Determine the (X, Y) coordinate at the center of the cell enclosing the given text.  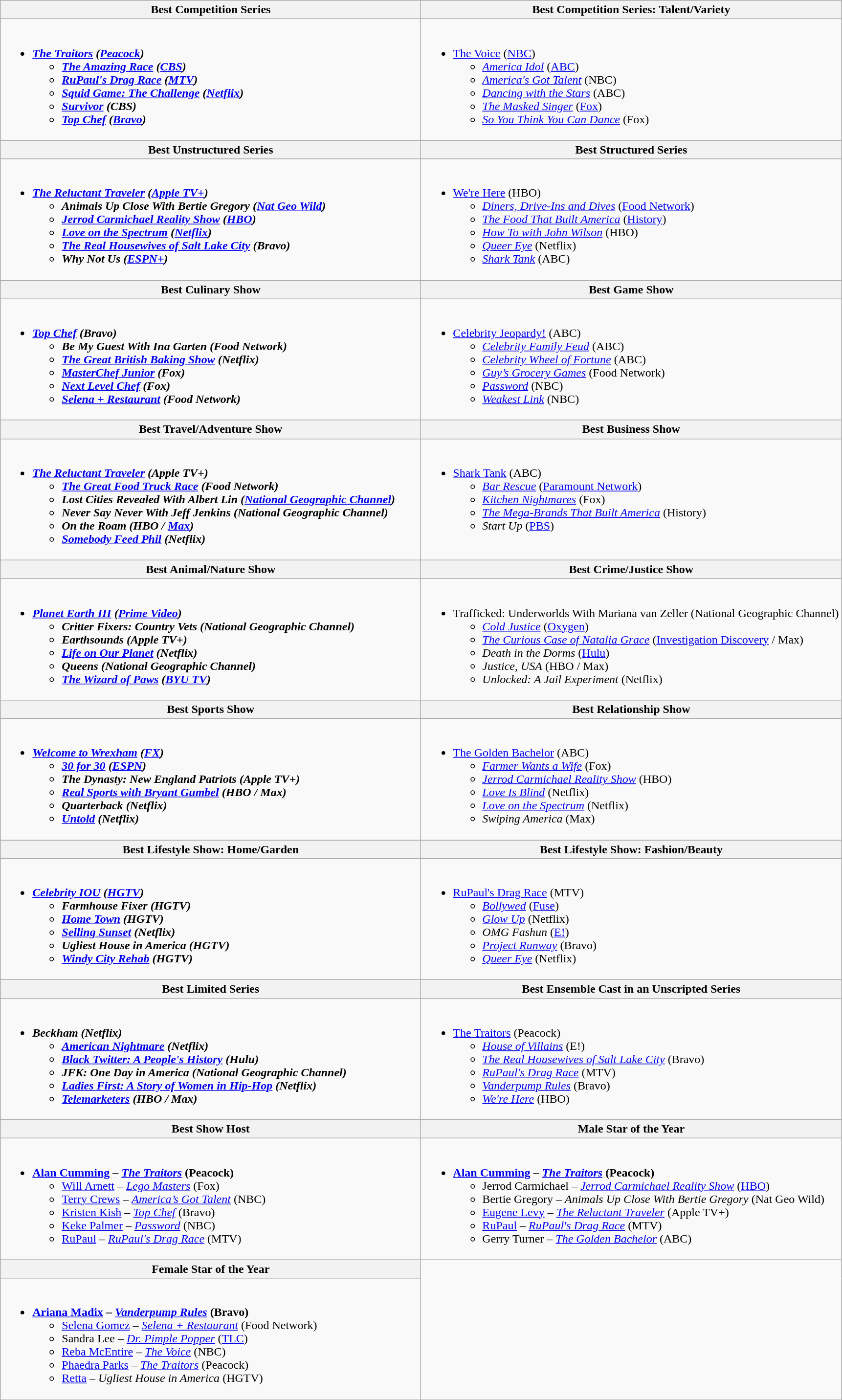
Celebrity IOU (HGTV)Farmhouse Fixer (HGTV)Home Town (HGTV)Selling Sunset (Netflix)Ugliest House in America (HGTV)Windy City Rehab (HGTV) (211, 919)
Best Limited Series (211, 989)
Best Animal/Nature Show (211, 569)
RuPaul's Drag Race (MTV)Bollywed (Fuse)Glow Up (Netflix)OMG Fashun (E!)Project Runway (Bravo)Queer Eye (Netflix) (631, 919)
Best Sports Show (211, 709)
Best Show Host (211, 1129)
Best Game Show (631, 289)
Best Competition Series: Talent/Variety (631, 10)
Best Ensemble Cast in an Unscripted Series (631, 989)
Best Culinary Show (211, 289)
Best Relationship Show (631, 709)
Best Structured Series (631, 150)
Best Travel/Adventure Show (211, 429)
Best Lifestyle Show: Home/Garden (211, 849)
Best Crime/Justice Show (631, 569)
Male Star of the Year (631, 1129)
Best Business Show (631, 429)
Best Unstructured Series (211, 150)
Shark Tank (ABC)Bar Rescue (Paramount Network)Kitchen Nightmares (Fox)The Mega-Brands That Built America (History)Start Up (PBS) (631, 499)
Best Competition Series (211, 10)
The Voice (NBC)America Idol (ABC)America's Got Talent (NBC)Dancing with the Stars (ABC)The Masked Singer (Fox)So You Think You Can Dance (Fox) (631, 80)
Female Star of the Year (211, 1269)
Best Lifestyle Show: Fashion/Beauty (631, 849)
The Traitors (Peacock)The Amazing Race (CBS)RuPaul's Drag Race (MTV)Squid Game: The Challenge (Netflix)Survivor (CBS)Top Chef (Bravo) (211, 80)
